Capture the cell that displays the provided text and extract its [x, y] central coordinate. 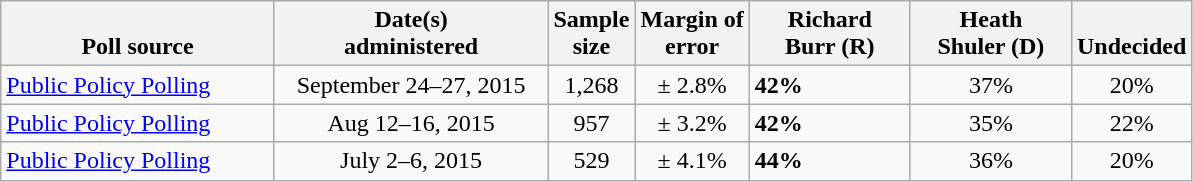
44% [830, 161]
1,268 [592, 85]
Undecided [1131, 34]
RichardBurr (R) [830, 34]
37% [990, 85]
Date(s)administered [411, 34]
529 [592, 161]
35% [990, 123]
36% [990, 161]
± 2.8% [692, 85]
July 2–6, 2015 [411, 161]
22% [1131, 123]
± 4.1% [692, 161]
Poll source [138, 34]
Samplesize [592, 34]
Aug 12–16, 2015 [411, 123]
Margin oferror [692, 34]
September 24–27, 2015 [411, 85]
± 3.2% [692, 123]
957 [592, 123]
HeathShuler (D) [990, 34]
